From the cell containing the given text, extract its center point as (x, y) coordinate. 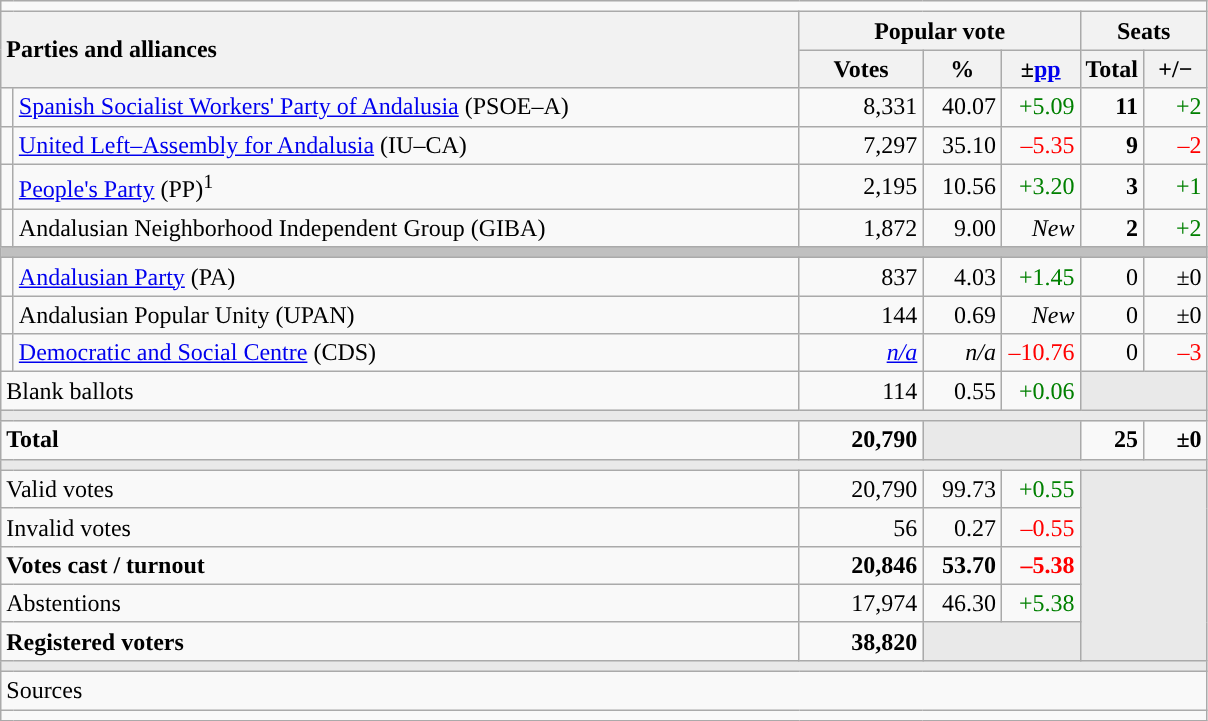
United Left–Assembly for Andalusia (IU–CA) (406, 145)
25 (1112, 440)
–5.38 (1040, 565)
1,872 (861, 228)
0.55 (962, 391)
9 (1112, 145)
4.03 (962, 277)
–3 (1176, 353)
8,331 (861, 107)
17,974 (861, 603)
Andalusian Popular Unity (UPAN) (406, 315)
2,195 (861, 186)
+5.09 (1040, 107)
38,820 (861, 641)
Spanish Socialist Workers' Party of Andalusia (PSOE–A) (406, 107)
+5.38 (1040, 603)
0.69 (962, 315)
3 (1112, 186)
Votes (861, 69)
56 (861, 527)
–0.55 (1040, 527)
7,297 (861, 145)
20,846 (861, 565)
+/− (1176, 69)
46.30 (962, 603)
–2 (1176, 145)
144 (861, 315)
+0.06 (1040, 391)
Parties and alliances (400, 50)
Seats (1144, 31)
Sources (604, 691)
10.56 (962, 186)
–10.76 (1040, 353)
±pp (1040, 69)
Andalusian Neighborhood Independent Group (GIBA) (406, 228)
Andalusian Party (PA) (406, 277)
99.73 (962, 489)
40.07 (962, 107)
Popular vote (940, 31)
Votes cast / turnout (400, 565)
% (962, 69)
People's Party (PP)1 (406, 186)
Valid votes (400, 489)
Registered voters (400, 641)
837 (861, 277)
+0.55 (1040, 489)
+1 (1176, 186)
114 (861, 391)
9.00 (962, 228)
35.10 (962, 145)
+1.45 (1040, 277)
Invalid votes (400, 527)
+3.20 (1040, 186)
53.70 (962, 565)
Abstentions (400, 603)
–5.35 (1040, 145)
0.27 (962, 527)
Democratic and Social Centre (CDS) (406, 353)
Blank ballots (400, 391)
2 (1112, 228)
11 (1112, 107)
